Determine the (X, Y) coordinate at the center of the cell enclosing the given text.  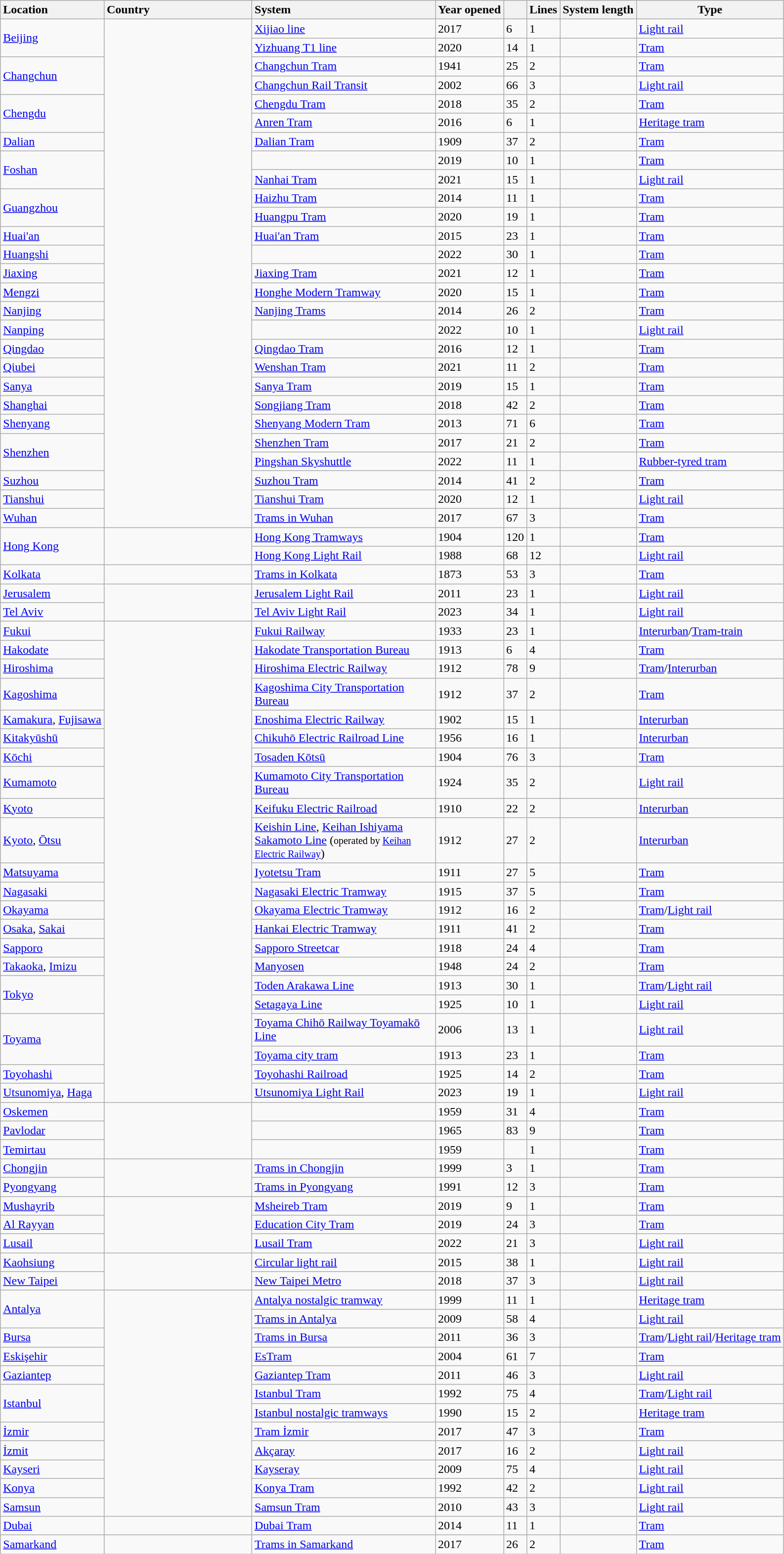
Country (178, 10)
Kōchi (52, 757)
Kumamoto (52, 782)
Anren Tram (344, 123)
Toyama Chihō Railway Toyamakō Line (344, 1029)
66 (515, 85)
Kyoto, Ōtsu (52, 840)
120 (515, 536)
1918 (470, 948)
7 (544, 1356)
1990 (470, 1413)
Gaziantep Tram (344, 1375)
Hakodate Transportation Bureau (344, 650)
Trams in Pyongyang (344, 1187)
1991 (470, 1187)
Nanhai Tram (344, 179)
Konya Tram (344, 1488)
Wenshan Tram (344, 367)
Trams in Antalya (344, 1319)
Beijing (52, 38)
Toden Arakawa Line (344, 985)
68 (515, 556)
Interurban/Tram-train (710, 631)
Qingdao (52, 349)
Chongjin (52, 1168)
Hakodate (52, 650)
EsTram (344, 1356)
1902 (470, 719)
Tram/Interurban (710, 668)
Toyohashi (52, 1074)
Nanping (52, 330)
Lusail (52, 1243)
Dalian Tram (344, 141)
Circular light rail (344, 1262)
Sanya Tram (344, 386)
Kitakyūshū (52, 738)
Antalya (52, 1309)
Samsun (52, 1507)
System (344, 10)
Tosaden Kōtsū (344, 757)
46 (515, 1375)
Rubber-tyred tram (710, 461)
Kumamoto City Transportation Bureau (344, 782)
System length (598, 10)
1873 (470, 575)
Tram/Light rail/Heritage tram (710, 1337)
Nanjing Trams (344, 311)
Lines (544, 10)
Istanbul (52, 1403)
Antalya nostalgic tramway (344, 1300)
Nanjing (52, 311)
Haizhu Tram (344, 198)
Jerusalem (52, 593)
Samsun Tram (344, 1507)
Osaka, Sakai (52, 929)
Toyohashi Railroad (344, 1074)
Okayama (52, 910)
Yizhuang T1 line (344, 47)
Huangpu Tram (344, 217)
Huai'an (52, 236)
Trams in Samarkand (344, 1545)
Hong Kong Tramways (344, 536)
Kyoto (52, 808)
Changchun Rail Transit (344, 85)
76 (515, 757)
Istanbul Tram (344, 1394)
Songjiang Tram (344, 405)
Xijiao line (344, 29)
Nagasaki Electric Tramway (344, 891)
Konya (52, 1488)
Iyotetsu Tram (344, 872)
2004 (470, 1356)
Tel Aviv Light Rail (344, 612)
Trams in Wuhan (344, 518)
Chengdu Tram (344, 104)
Sanya (52, 386)
Tianshui Tram (344, 499)
Hiroshima Electric Railway (344, 668)
Toyama city tram (344, 1055)
2002 (470, 85)
İzmir (52, 1431)
1956 (470, 738)
Dubai (52, 1526)
Fukui Railway (344, 631)
53 (515, 575)
Manyosen (344, 967)
Dalian (52, 141)
Samarkand (52, 1545)
Wuhan (52, 518)
Year opened (470, 10)
31 (515, 1111)
Kamakura, Fujisawa (52, 719)
25 (515, 66)
Chikuhō Electric Railroad Line (344, 738)
Qingdao Tram (344, 349)
Mengzi (52, 292)
Changchun Tram (344, 66)
Tel Aviv (52, 612)
1941 (470, 66)
Jiaxing (52, 273)
43 (515, 1507)
Bursa (52, 1337)
Mushayrib (52, 1206)
Trams in Bursa (344, 1337)
Chengdu (52, 113)
Lusail Tram (344, 1243)
Hiroshima (52, 668)
Suzhou (52, 480)
47 (515, 1431)
Suzhou Tram (344, 480)
İzmit (52, 1450)
Shenzhen Tram (344, 443)
Keishin Line, Keihan Ishiyama Sakamoto Line (operated by Keihan Electric Railway) (344, 840)
Eskişehir (52, 1356)
67 (515, 518)
Gaziantep (52, 1375)
Huangshi (52, 255)
Shenyang (52, 424)
Tokyo (52, 995)
Trams in Chongjin (344, 1168)
Pavlodar (52, 1130)
Location (52, 10)
New Taipei (52, 1281)
Takaoka, Imizu (52, 967)
Huai'an Tram (344, 236)
2006 (470, 1029)
13 (515, 1029)
Akçaray (344, 1450)
71 (515, 424)
Toyama (52, 1039)
Foshan (52, 170)
Honghe Modern Tramway (344, 292)
Kagoshima (52, 694)
1910 (470, 808)
Pingshan Skyshuttle (344, 461)
Fukui (52, 631)
36 (515, 1337)
38 (515, 1262)
2013 (470, 424)
Kagoshima City Transportation Bureau (344, 694)
Kayseri (52, 1469)
1909 (470, 141)
Keifuku Electric Railroad (344, 808)
Hankai Electric Tramway (344, 929)
Guangzhou (52, 207)
Temirtau (52, 1149)
78 (515, 668)
Matsuyama (52, 872)
Trams in Kolkata (344, 575)
Jerusalem Light Rail (344, 593)
Hong Kong Light Rail (344, 556)
Type (710, 10)
Shanghai (52, 405)
1933 (470, 631)
Pyongyang (52, 1187)
Msheireb Tram (344, 1206)
Setagaya Line (344, 1004)
Tianshui (52, 499)
Changchun (52, 76)
61 (515, 1356)
22 (515, 808)
58 (515, 1319)
34 (515, 612)
1988 (470, 556)
83 (515, 1130)
Sapporo (52, 948)
Istanbul nostalgic tramways (344, 1413)
Okayama Electric Tramway (344, 910)
Al Rayyan (52, 1225)
Utsunomiya, Haga (52, 1093)
1965 (470, 1130)
Kolkata (52, 575)
Sapporo Streetcar (344, 948)
1948 (470, 967)
Shenyang Modern Tram (344, 424)
1915 (470, 891)
Shenzhen (52, 452)
Utsunomiya Light Rail (344, 1093)
Kaohsiung (52, 1262)
Qiubei (52, 367)
Oskemen (52, 1111)
Tram İzmir (344, 1431)
Kayseray (344, 1469)
New Taipei Metro (344, 1281)
Enoshima Electric Railway (344, 719)
Hong Kong (52, 546)
Education City Tram (344, 1225)
1924 (470, 782)
Jiaxing Tram (344, 273)
Dubai Tram (344, 1526)
2010 (470, 1507)
Nagasaki (52, 891)
